Output the (X, Y) coordinate of the center of the cell containing the given text.  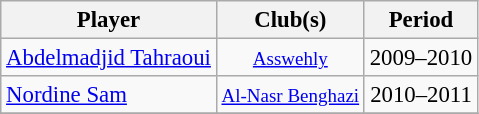
Abdelmadjid Tahraoui (108, 58)
Nordine Sam (108, 95)
Asswehly (290, 58)
Period (420, 20)
Club(s) (290, 20)
Player (108, 20)
2010–2011 (420, 95)
Al-Nasr Benghazi (290, 95)
2009–2010 (420, 58)
